Return the (x, y) coordinate for the center point of the cell that contains the specified text.  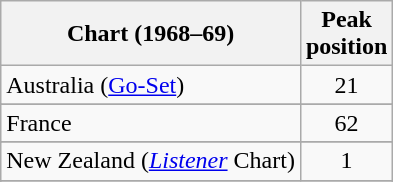
France (151, 123)
62 (346, 123)
21 (346, 85)
Australia (Go-Set) (151, 85)
1 (346, 161)
New Zealand (Listener Chart) (151, 161)
Chart (1968–69) (151, 34)
Peakposition (346, 34)
